Identify which cell holds the provided text, then report its (x, y) central coordinate. 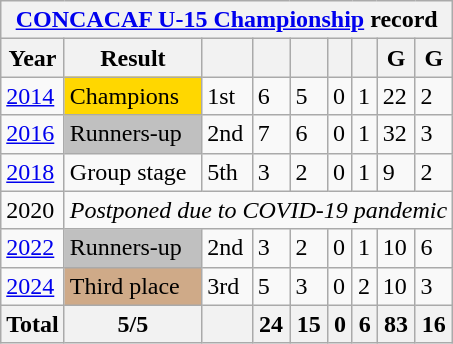
16 (434, 324)
15 (309, 324)
2018 (33, 172)
2020 (33, 210)
5th (228, 172)
Postponed due to COVID-19 pandemic (258, 210)
22 (396, 96)
2024 (33, 286)
83 (396, 324)
2014 (33, 96)
2022 (33, 248)
Third place (132, 286)
Champions (132, 96)
Group stage (132, 172)
32 (396, 134)
9 (396, 172)
Year (33, 58)
24 (271, 324)
3rd (228, 286)
1st (228, 96)
Result (132, 58)
Total (33, 324)
7 (271, 134)
2016 (33, 134)
5/5 (132, 324)
CONCACAF U-15 Championship record (227, 20)
